Detect which cell encompasses the target text, then output its [X, Y] center coordinate. 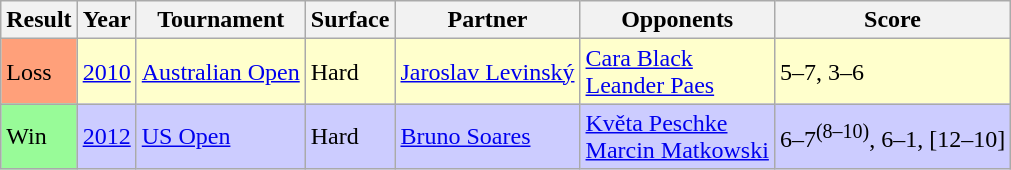
Loss [39, 72]
Jaroslav Levinský [488, 72]
Cara Black Leander Paes [677, 72]
Result [39, 20]
Year [106, 20]
6–7(8–10), 6–1, [12–10] [892, 136]
Win [39, 136]
Score [892, 20]
Bruno Soares [488, 136]
Partner [488, 20]
US Open [220, 136]
5–7, 3–6 [892, 72]
Opponents [677, 20]
Surface [350, 20]
Tournament [220, 20]
2012 [106, 136]
2010 [106, 72]
Květa Peschke Marcin Matkowski [677, 136]
Australian Open [220, 72]
